Output the (x, y) coordinate of the center of the cell containing the given text.  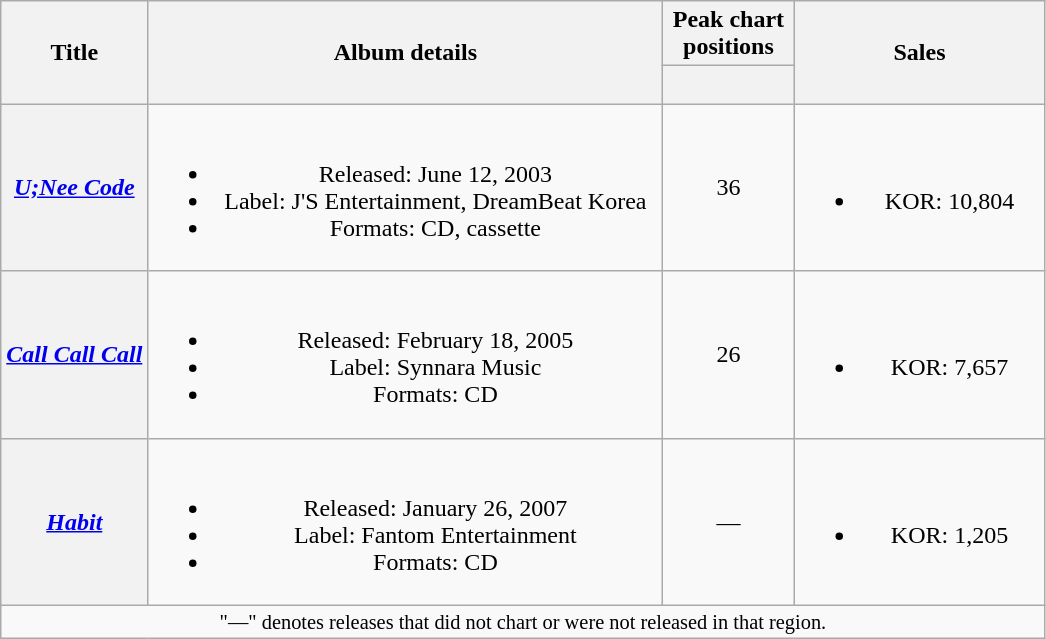
26 (728, 354)
"—" denotes releases that did not chart or were not released in that region. (523, 622)
— (728, 522)
Peak chart positions (728, 34)
Habit (74, 522)
Released: January 26, 2007Label: Fantom EntertainmentFormats: CD (406, 522)
Released: February 18, 2005Label: Synnara MusicFormats: CD (406, 354)
KOR: 7,657 (920, 354)
Title (74, 52)
36 (728, 188)
KOR: 1,205 (920, 522)
Album details (406, 52)
KOR: 10,804 (920, 188)
Released: June 12, 2003Label: J'S Entertainment, DreamBeat KoreaFormats: CD, cassette (406, 188)
Call Call Call (74, 354)
Sales (920, 52)
U;Nee Code (74, 188)
